For the text-containing cell, return its midpoint in (x, y) coordinate format. 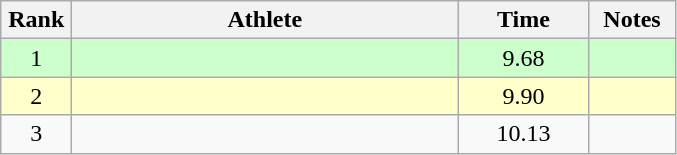
Rank (36, 20)
3 (36, 134)
9.90 (524, 96)
9.68 (524, 58)
1 (36, 58)
2 (36, 96)
Notes (632, 20)
Time (524, 20)
Athlete (265, 20)
10.13 (524, 134)
